Return the (x, y) coordinate for the center point of the cell that contains the specified text.  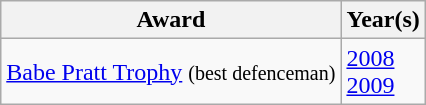
Babe Pratt Trophy (best defenceman) (171, 72)
Year(s) (383, 20)
Award (171, 20)
2008 2009 (383, 72)
